Determine the [X, Y] coordinate at the center of the cell enclosing the given text.  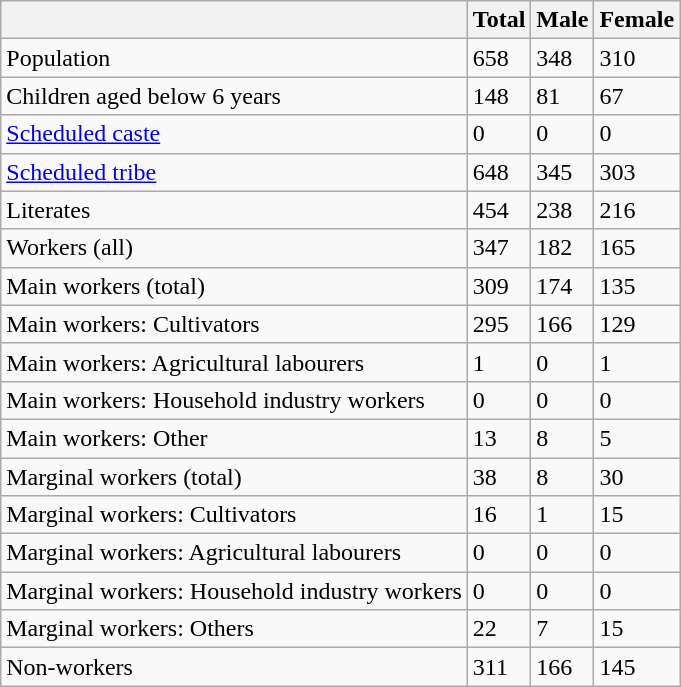
Marginal workers: Agricultural labourers [234, 553]
310 [637, 58]
145 [637, 667]
Male [562, 20]
Literates [234, 210]
Main workers: Household industry workers [234, 400]
13 [499, 438]
Children aged below 6 years [234, 96]
348 [562, 58]
165 [637, 248]
Female [637, 20]
22 [499, 629]
648 [499, 172]
Main workers: Cultivators [234, 324]
Main workers (total) [234, 286]
Marginal workers: Household industry workers [234, 591]
309 [499, 286]
303 [637, 172]
Total [499, 20]
135 [637, 286]
81 [562, 96]
148 [499, 96]
38 [499, 477]
Non-workers [234, 667]
16 [499, 515]
30 [637, 477]
Marginal workers (total) [234, 477]
238 [562, 210]
345 [562, 172]
5 [637, 438]
174 [562, 286]
Main workers: Agricultural labourers [234, 362]
182 [562, 248]
7 [562, 629]
Marginal workers: Cultivators [234, 515]
67 [637, 96]
Scheduled caste [234, 134]
216 [637, 210]
Workers (all) [234, 248]
Scheduled tribe [234, 172]
Main workers: Other [234, 438]
347 [499, 248]
Population [234, 58]
Marginal workers: Others [234, 629]
295 [499, 324]
454 [499, 210]
311 [499, 667]
658 [499, 58]
129 [637, 324]
